Capture the cell that displays the provided text and extract its [x, y] central coordinate. 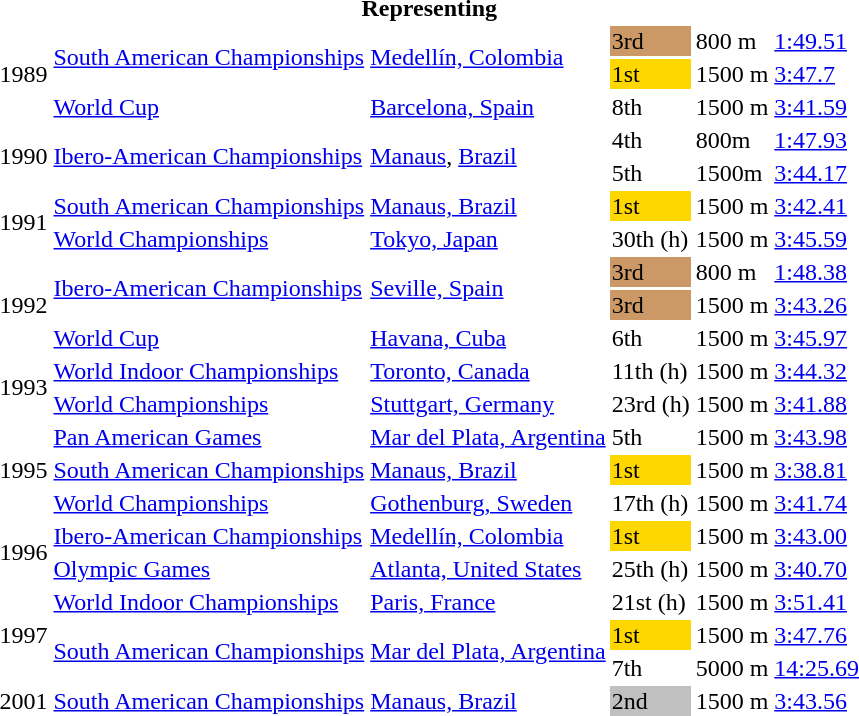
Toronto, Canada [488, 371]
Stuttgart, Germany [488, 404]
23rd (h) [650, 404]
5000 m [732, 668]
Barcelona, Spain [488, 107]
2nd [650, 701]
25th (h) [650, 569]
8th [650, 107]
1500m [732, 173]
Olympic Games [209, 569]
Pan American Games [209, 437]
7th [650, 668]
6th [650, 338]
Paris, France [488, 602]
30th (h) [650, 239]
4th [650, 140]
11th (h) [650, 371]
Seville, Spain [488, 288]
Tokyo, Japan [488, 239]
Havana, Cuba [488, 338]
21st (h) [650, 602]
Gothenburg, Sweden [488, 503]
800m [732, 140]
17th (h) [650, 503]
Atlanta, United States [488, 569]
